Search for the cell housing the specified text and yield its [X, Y] center coordinate. 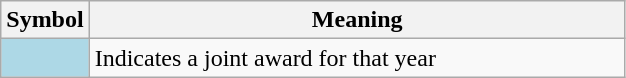
Symbol [45, 20]
Indicates a joint award for that year [357, 58]
Meaning [357, 20]
